For the text-containing cell, return its midpoint in (x, y) coordinate format. 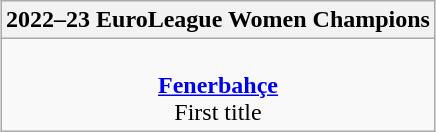
FenerbahçeFirst title (218, 85)
2022–23 EuroLeague Women Champions (218, 20)
